Return the [X, Y] coordinate for the center point of the cell that contains the specified text.  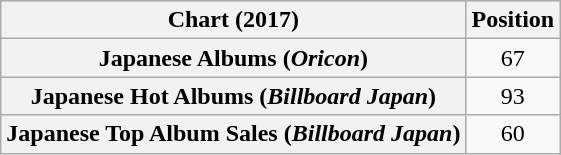
Chart (2017) [234, 20]
Japanese Hot Albums (Billboard Japan) [234, 96]
Position [513, 20]
93 [513, 96]
60 [513, 134]
Japanese Albums (Oricon) [234, 58]
67 [513, 58]
Japanese Top Album Sales (Billboard Japan) [234, 134]
